Scan for the cell matching the given text and deliver its (x, y) coordinate at center. 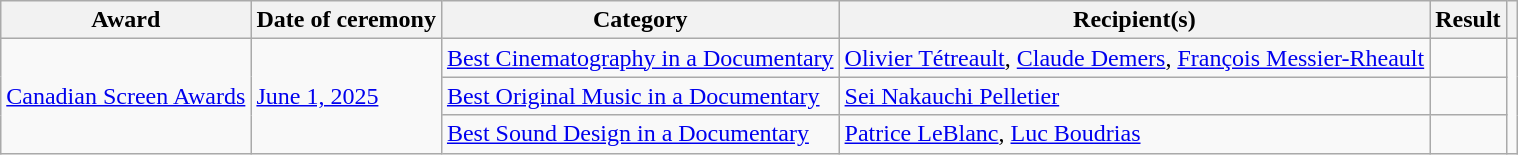
Best Sound Design in a Documentary (640, 134)
Olivier Tétreault, Claude Demers, François Messier-Rheault (1134, 58)
Sei Nakauchi Pelletier (1134, 96)
Award (126, 20)
Category (640, 20)
June 1, 2025 (346, 96)
Best Original Music in a Documentary (640, 96)
Canadian Screen Awards (126, 96)
Best Cinematography in a Documentary (640, 58)
Patrice LeBlanc, Luc Boudrias (1134, 134)
Recipient(s) (1134, 20)
Result (1468, 20)
Date of ceremony (346, 20)
